Extract the [X, Y] coordinate from the center of the cell holding the provided text.  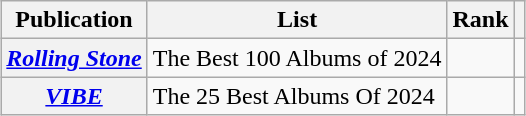
The 25 Best Albums Of 2024 [297, 96]
Rolling Stone [74, 58]
List [297, 20]
Rank [480, 20]
Publication [74, 20]
VIBE [74, 96]
The Best 100 Albums of 2024 [297, 58]
